Search for the cell housing the specified text and yield its (X, Y) center coordinate. 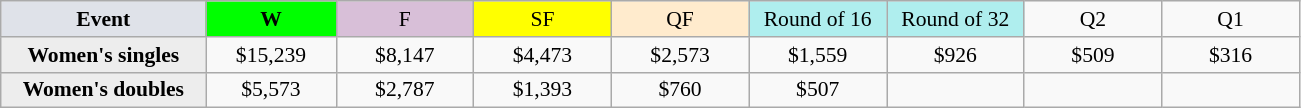
$1,393 (543, 90)
Women's doubles (104, 90)
$2,787 (405, 90)
$8,147 (405, 55)
Women's singles (104, 55)
$760 (680, 90)
$2,573 (680, 55)
$509 (1093, 55)
$1,559 (818, 55)
$15,239 (271, 55)
W (271, 19)
$926 (955, 55)
$4,473 (543, 55)
Round of 16 (818, 19)
$316 (1231, 55)
Event (104, 19)
F (405, 19)
Round of 32 (955, 19)
$5,573 (271, 90)
Q2 (1093, 19)
QF (680, 19)
Q1 (1231, 19)
$507 (818, 90)
SF (543, 19)
